Return the (x, y) coordinate for the center point of the cell that contains the specified text.  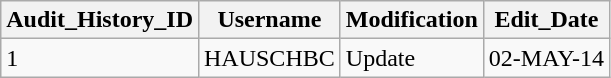
1 (100, 58)
Audit_History_ID (100, 20)
HAUSCHBC (269, 58)
Modification (412, 20)
Edit_Date (546, 20)
Username (269, 20)
Update (412, 58)
02-MAY-14 (546, 58)
